Identify which cell holds the provided text, then report its [X, Y] central coordinate. 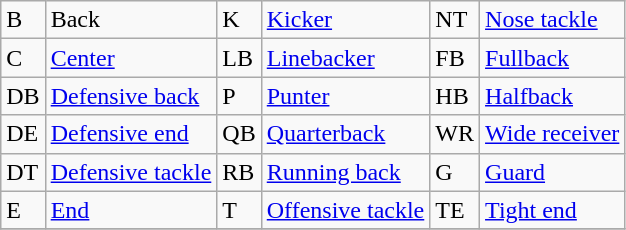
Wide receiver [552, 134]
C [23, 58]
Tight end [552, 210]
FB [455, 58]
Offensive tackle [346, 210]
Running back [346, 172]
QB [239, 134]
TE [455, 210]
B [23, 20]
DT [23, 172]
Nose tackle [552, 20]
G [455, 172]
End [131, 210]
Defensive end [131, 134]
Fullback [552, 58]
Defensive tackle [131, 172]
Back [131, 20]
Linebacker [346, 58]
DE [23, 134]
DB [23, 96]
P [239, 96]
LB [239, 58]
NT [455, 20]
T [239, 210]
RB [239, 172]
Defensive back [131, 96]
WR [455, 134]
K [239, 20]
Kicker [346, 20]
E [23, 210]
Halfback [552, 96]
Center [131, 58]
Punter [346, 96]
Guard [552, 172]
Quarterback [346, 134]
HB [455, 96]
